From the cell containing the given text, extract its center point as (X, Y) coordinate. 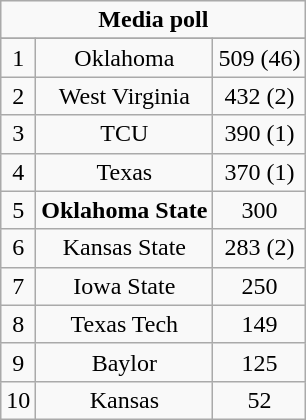
Kansas (124, 400)
10 (18, 400)
6 (18, 248)
3 (18, 134)
8 (18, 324)
Kansas State (124, 248)
West Virginia (124, 96)
52 (260, 400)
509 (46) (260, 58)
125 (260, 362)
4 (18, 172)
390 (1) (260, 134)
1 (18, 58)
Texas Tech (124, 324)
Oklahoma (124, 58)
300 (260, 210)
5 (18, 210)
283 (2) (260, 248)
Baylor (124, 362)
TCU (124, 134)
Media poll (154, 20)
370 (1) (260, 172)
250 (260, 286)
Oklahoma State (124, 210)
2 (18, 96)
9 (18, 362)
7 (18, 286)
432 (2) (260, 96)
149 (260, 324)
Texas (124, 172)
Iowa State (124, 286)
